Scan for the cell matching the given text and deliver its [x, y] coordinate at center. 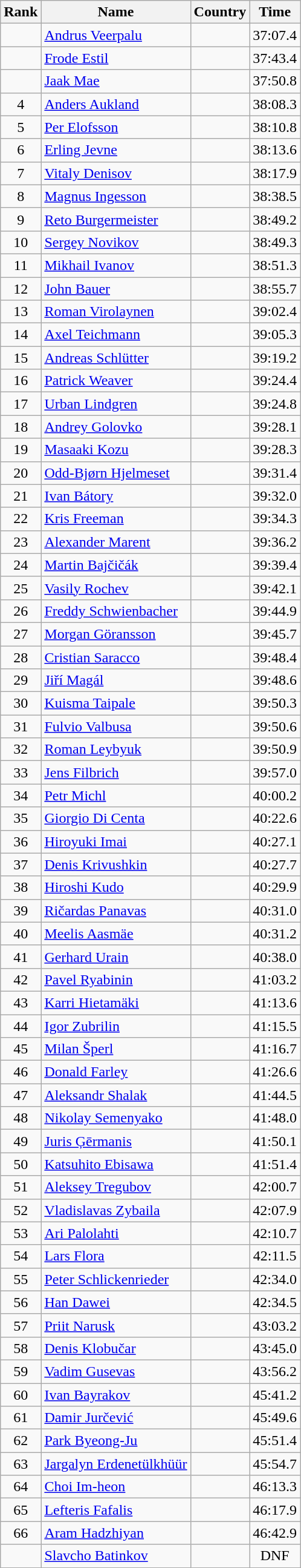
39:24.8 [275, 404]
38:17.9 [275, 173]
40:00.2 [275, 796]
39 [21, 911]
Denis Krivushkin [116, 865]
Pavel Ryabinin [116, 980]
39:39.4 [275, 565]
18 [21, 427]
Roman Leybyuk [116, 749]
6 [21, 150]
39:45.7 [275, 634]
Meelis Aasmäe [116, 934]
14 [21, 335]
Andrus Veerpalu [116, 35]
Rank [21, 12]
38:49.3 [275, 242]
Donald Farley [116, 1072]
Sergey Novikov [116, 242]
42:07.9 [275, 1210]
59 [21, 1371]
41:48.0 [275, 1118]
27 [21, 634]
39:50.6 [275, 726]
Magnus Ingesson [116, 196]
Jaak Mae [116, 81]
21 [21, 496]
43:56.2 [275, 1371]
Fulvio Valbusa [116, 726]
41:44.5 [275, 1095]
58 [21, 1348]
40:27.1 [275, 842]
Damir Jurčević [116, 1418]
42:34.0 [275, 1279]
Igor Zubrilin [116, 1026]
54 [21, 1256]
38:51.3 [275, 265]
Masaaki Kozu [116, 450]
40:22.6 [275, 819]
61 [21, 1418]
Aram Hadzhiyan [116, 1533]
39:28.3 [275, 450]
Lefteris Fafalis [116, 1510]
51 [21, 1187]
37:50.8 [275, 81]
Kris Freeman [116, 519]
45:41.2 [275, 1394]
8 [21, 196]
Frode Estil [116, 58]
39:57.0 [275, 772]
Mikhail Ivanov [116, 265]
Choi Im-heon [116, 1487]
Anders Aukland [116, 104]
40:27.7 [275, 865]
Denis Klobučar [116, 1348]
30 [21, 703]
Vladislavas Zybaila [116, 1210]
Urban Lindgren [116, 404]
41:13.6 [275, 1003]
Priit Narusk [116, 1325]
15 [21, 358]
Patrick Weaver [116, 381]
37:07.4 [275, 35]
40:29.9 [275, 888]
Freddy Schwienbacher [116, 611]
Vasily Rochev [116, 588]
26 [21, 611]
65 [21, 1510]
42:10.7 [275, 1233]
Ari Palolahti [116, 1233]
33 [21, 772]
55 [21, 1279]
39:48.4 [275, 657]
52 [21, 1210]
38:55.7 [275, 289]
Karri Hietamäki [116, 1003]
Jargalyn Erdenetülkhüür [116, 1464]
39:05.3 [275, 335]
Reto Burgermeister [116, 219]
17 [21, 404]
45:49.6 [275, 1418]
Axel Teichmann [116, 335]
Gerhard Urain [116, 957]
46 [21, 1072]
Andreas Schlütter [116, 358]
Juris Ģērmanis [116, 1141]
Han Dawei [116, 1302]
4 [21, 104]
38:10.8 [275, 127]
41:26.6 [275, 1072]
35 [21, 819]
46:17.9 [275, 1510]
Time [275, 12]
Ivan Bayrakov [116, 1394]
46:13.3 [275, 1487]
36 [21, 842]
64 [21, 1487]
5 [21, 127]
39:28.1 [275, 427]
Roman Virolaynen [116, 312]
39:19.2 [275, 358]
31 [21, 726]
19 [21, 450]
25 [21, 588]
47 [21, 1095]
43 [21, 1003]
Jens Filbrich [116, 772]
DNF [275, 1556]
Cristian Saracco [116, 657]
34 [21, 796]
39:31.4 [275, 473]
42 [21, 980]
39:34.3 [275, 519]
Katsuhito Ebisawa [116, 1164]
Odd-Bjørn Hjelmeset [116, 473]
40:31.0 [275, 911]
38:08.3 [275, 104]
39:36.2 [275, 542]
43:45.0 [275, 1348]
Hiroshi Kudo [116, 888]
Erling Jevne [116, 150]
13 [21, 312]
41:16.7 [275, 1049]
38:13.6 [275, 150]
Country [220, 12]
Slavcho Batinkov [116, 1556]
41 [21, 957]
41:15.5 [275, 1026]
Alexander Marent [116, 542]
Kuisma Taipale [116, 703]
Aleksandr Shalak [116, 1095]
Giorgio Di Centa [116, 819]
39:02.4 [275, 312]
42:11.5 [275, 1256]
43:03.2 [275, 1325]
39:42.1 [275, 588]
53 [21, 1233]
38:38.5 [275, 196]
Martin Bajčičák [116, 565]
62 [21, 1441]
45:54.7 [275, 1464]
Milan Šperl [116, 1049]
Jiří Magál [116, 680]
9 [21, 219]
Name [116, 12]
Vadim Gusevas [116, 1371]
38 [21, 888]
56 [21, 1302]
49 [21, 1141]
32 [21, 749]
39:44.9 [275, 611]
46:42.9 [275, 1533]
Petr Michl [116, 796]
10 [21, 242]
41:03.2 [275, 980]
50 [21, 1164]
39:50.3 [275, 703]
Ričardas Panavas [116, 911]
37:43.4 [275, 58]
20 [21, 473]
48 [21, 1118]
63 [21, 1464]
45:51.4 [275, 1441]
40 [21, 934]
Hiroyuki Imai [116, 842]
Vitaly Denisov [116, 173]
28 [21, 657]
23 [21, 542]
40:31.2 [275, 934]
29 [21, 680]
Andrey Golovko [116, 427]
41:50.1 [275, 1141]
41:51.4 [275, 1164]
45 [21, 1049]
John Bauer [116, 289]
16 [21, 381]
11 [21, 265]
Ivan Bátory [116, 496]
39:32.0 [275, 496]
37 [21, 865]
22 [21, 519]
Morgan Göransson [116, 634]
66 [21, 1533]
42:00.7 [275, 1187]
24 [21, 565]
7 [21, 173]
Nikolay Semenyako [116, 1118]
Park Byeong-Ju [116, 1441]
39:48.6 [275, 680]
Per Elofsson [116, 127]
38:49.2 [275, 219]
12 [21, 289]
60 [21, 1394]
Peter Schlickenrieder [116, 1279]
57 [21, 1325]
42:34.5 [275, 1302]
39:24.4 [275, 381]
40:38.0 [275, 957]
39:50.9 [275, 749]
Lars Flora [116, 1256]
44 [21, 1026]
Aleksey Tregubov [116, 1187]
